Return [x, y] of the center of cell containing provided text 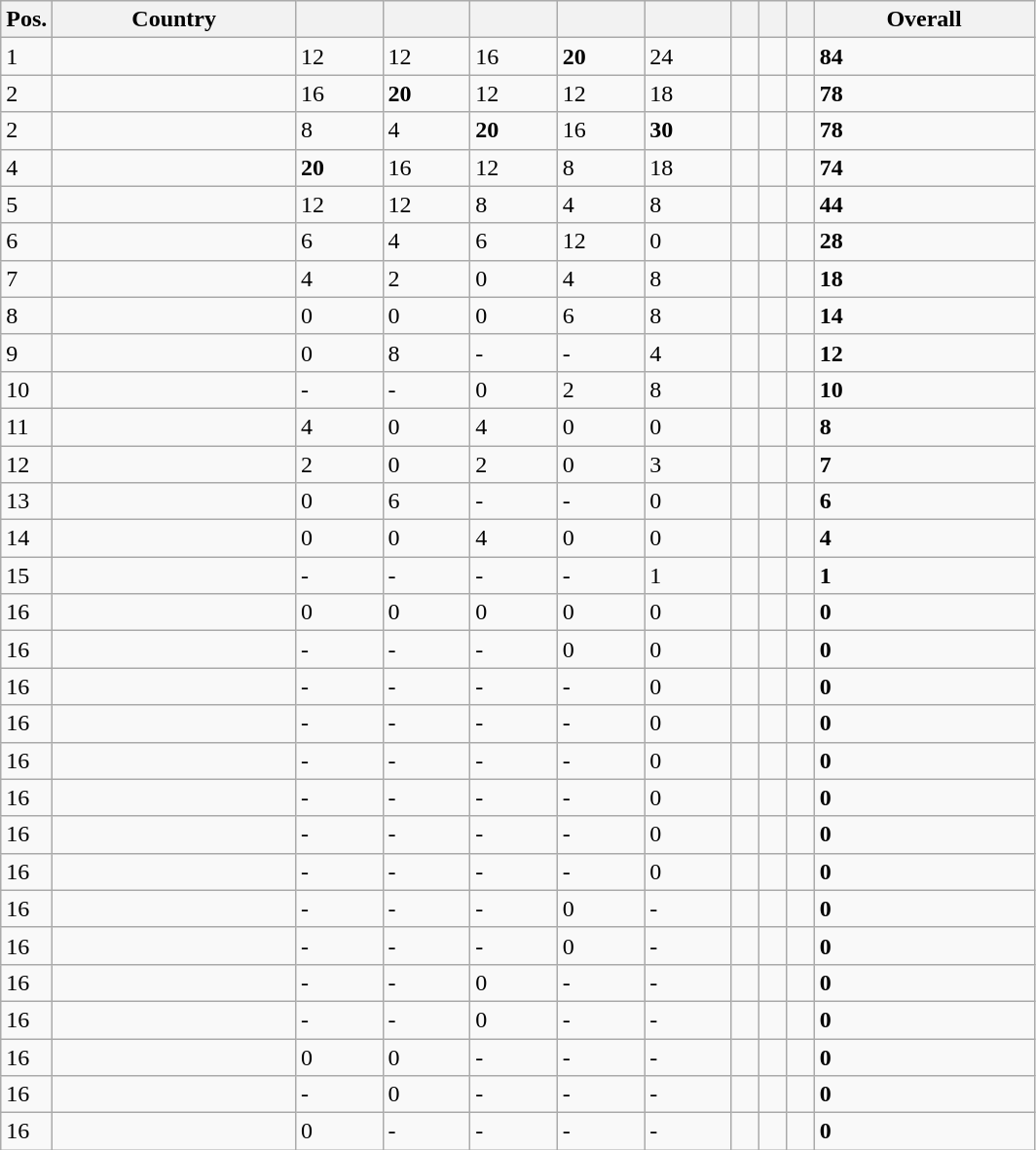
74 [924, 167]
9 [27, 352]
13 [27, 501]
30 [688, 130]
15 [27, 575]
3 [688, 464]
Country [174, 19]
Pos. [27, 19]
28 [924, 241]
Overall [924, 19]
84 [924, 56]
44 [924, 204]
11 [27, 427]
5 [27, 204]
24 [688, 56]
